Search for the cell housing the specified text and yield its [X, Y] center coordinate. 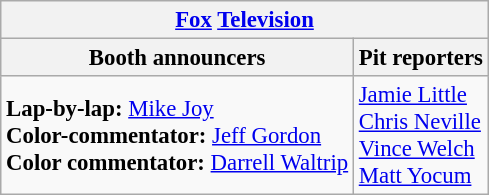
Booth announcers [178, 58]
Jamie LittleChris NevilleVince WelchMatt Yocum [420, 136]
Lap-by-lap: Mike JoyColor-commentator: Jeff GordonColor commentator: Darrell Waltrip [178, 136]
Fox Television [245, 20]
Pit reporters [420, 58]
